Return the [X, Y] coordinate for the center point of the cell that contains the specified text.  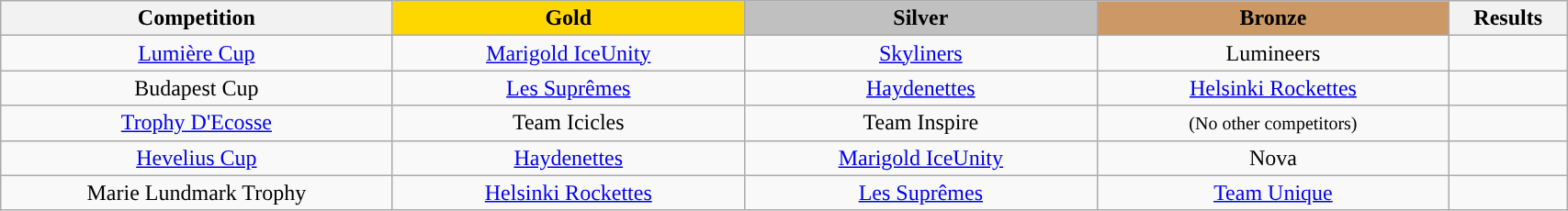
Lumière Cup [197, 53]
Nova [1273, 158]
Skyliners [921, 53]
Silver [921, 18]
Team Icicles [569, 123]
(No other competitors) [1273, 123]
Bronze [1273, 18]
Budapest Cup [197, 88]
Trophy D'Ecosse [197, 123]
Lumineers [1273, 53]
Team Inspire [921, 123]
Marie Lundmark Trophy [197, 193]
Hevelius Cup [197, 158]
Team Unique [1273, 193]
Gold [569, 18]
Competition [197, 18]
Results [1508, 18]
